Provide the [X, Y] coordinate of the cell's center where the given text is located.  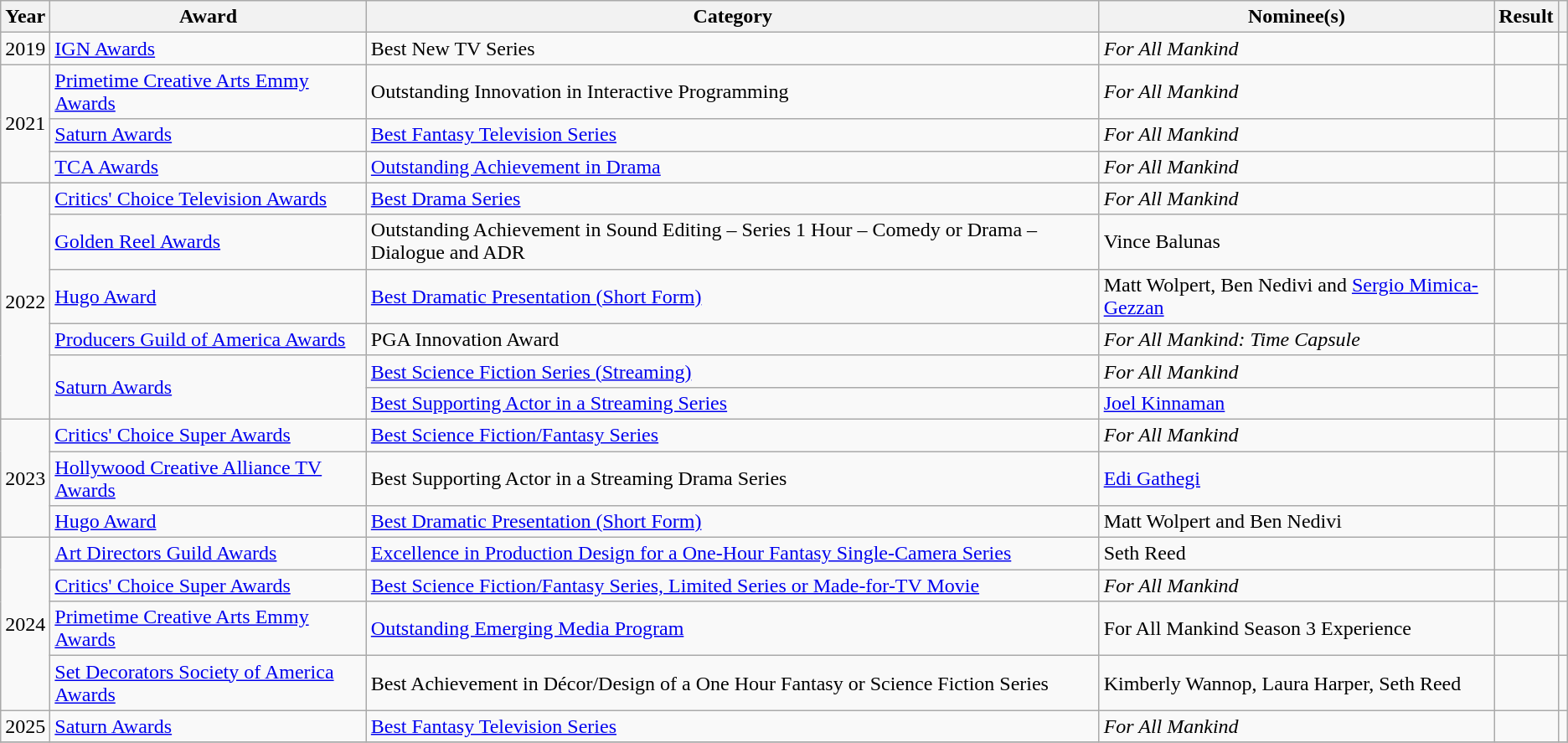
Set Decorators Society of America Awards [208, 684]
Vince Balunas [1297, 241]
Best Science Fiction/Fantasy Series, Limited Series or Made-for-TV Movie [732, 586]
Matt Wolpert and Ben Nedivi [1297, 522]
Best Drama Series [732, 199]
Year [25, 17]
2023 [25, 477]
Result [1526, 17]
2019 [25, 49]
Award [208, 17]
Producers Guild of America Awards [208, 339]
Golden Reel Awards [208, 241]
Critics' Choice Television Awards [208, 199]
Category [732, 17]
For All Mankind Season 3 Experience [1297, 628]
Outstanding Emerging Media Program [732, 628]
Art Directors Guild Awards [208, 554]
TCA Awards [208, 167]
2021 [25, 124]
Nominee(s) [1297, 17]
2024 [25, 624]
Best Supporting Actor in a Streaming Series [732, 403]
Best Supporting Actor in a Streaming Drama Series [732, 477]
For All Mankind: Time Capsule [1297, 339]
Outstanding Innovation in Interactive Programming [732, 92]
Best Achievement in Décor/Design of a One Hour Fantasy or Science Fiction Series [732, 684]
Excellence in Production Design for a One-Hour Fantasy Single-Camera Series [732, 554]
Seth Reed [1297, 554]
Best New TV Series [732, 49]
PGA Innovation Award [732, 339]
Outstanding Achievement in Sound Editing – Series 1 Hour – Comedy or Drama – Dialogue and ADR [732, 241]
Edi Gathegi [1297, 477]
IGN Awards [208, 49]
Matt Wolpert, Ben Nedivi and Sergio Mimica-Gezzan [1297, 297]
Outstanding Achievement in Drama [732, 167]
Joel Kinnaman [1297, 403]
Hollywood Creative Alliance TV Awards [208, 477]
2025 [25, 726]
Best Science Fiction/Fantasy Series [732, 435]
2022 [25, 301]
Kimberly Wannop, Laura Harper, Seth Reed [1297, 684]
Best Science Fiction Series (Streaming) [732, 371]
